Scan for the cell matching the given text and deliver its [x, y] coordinate at center. 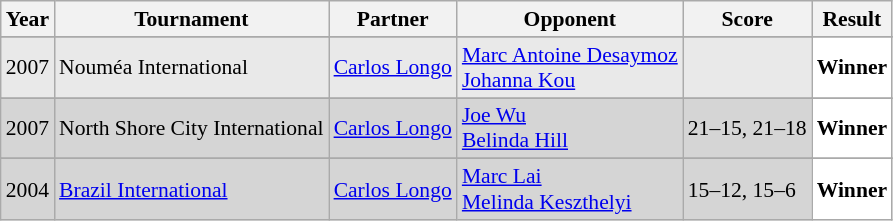
15–12, 15–6 [748, 190]
Nouméa International [192, 68]
2004 [28, 190]
Brazil International [192, 190]
Opponent [570, 19]
North Shore City International [192, 128]
Score [748, 19]
Year [28, 19]
Result [852, 19]
Marc Antoine Desaymoz Johanna Kou [570, 68]
21–15, 21–18 [748, 128]
Tournament [192, 19]
Joe Wu Belinda Hill [570, 128]
Marc Lai Melinda Keszthelyi [570, 190]
Partner [393, 19]
